Extract the (x, y) coordinate from the center of the cell holding the provided text.  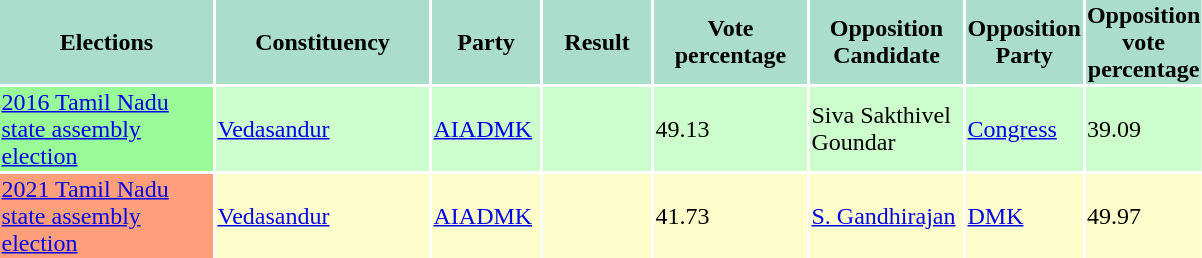
Vote percentage (730, 42)
Congress (1024, 129)
2021 Tamil Nadu state assembly election (106, 216)
49.97 (1143, 216)
Party (486, 42)
S. Gandhirajan (886, 216)
49.13 (730, 129)
DMK (1024, 216)
2016 Tamil Nadu state assembly election (106, 129)
Constituency (322, 42)
Siva Sakthivel Goundar (886, 129)
Elections (106, 42)
Opposition Party (1024, 42)
Opposition vote percentage (1143, 42)
Result (597, 42)
39.09 (1143, 129)
Opposition Candidate (886, 42)
41.73 (730, 216)
